Pinpoint the cell where the given text exists, returning its [X, Y] midpoint coordinate. 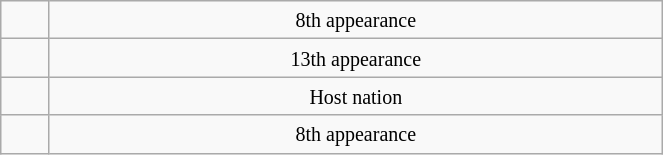
13th appearance [356, 58]
Host nation [356, 96]
